From the cell containing the given text, extract its center point as [x, y] coordinate. 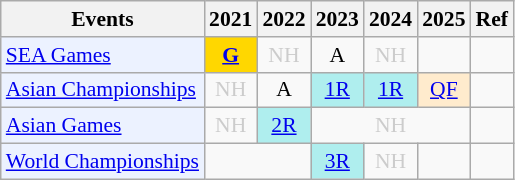
World Championships [102, 162]
2025 [444, 19]
2022 [284, 19]
Asian Championships [102, 90]
2024 [390, 19]
Events [102, 19]
SEA Games [102, 55]
Ref [492, 19]
G [230, 55]
3R [338, 162]
2R [284, 126]
2023 [338, 19]
Asian Games [102, 126]
2021 [230, 19]
QF [444, 90]
